Extract the [x, y] coordinate from the center of the cell holding the provided text.  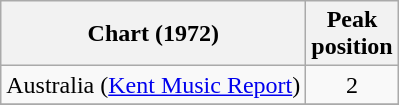
2 [352, 85]
Chart (1972) [154, 34]
Peakposition [352, 34]
Australia (Kent Music Report) [154, 85]
